Search for the cell housing the specified text and yield its (X, Y) center coordinate. 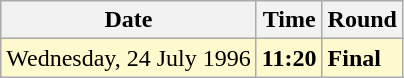
Wednesday, 24 July 1996 (129, 58)
11:20 (289, 58)
Final (362, 58)
Round (362, 20)
Date (129, 20)
Time (289, 20)
